Capture the cell that displays the provided text and extract its [x, y] central coordinate. 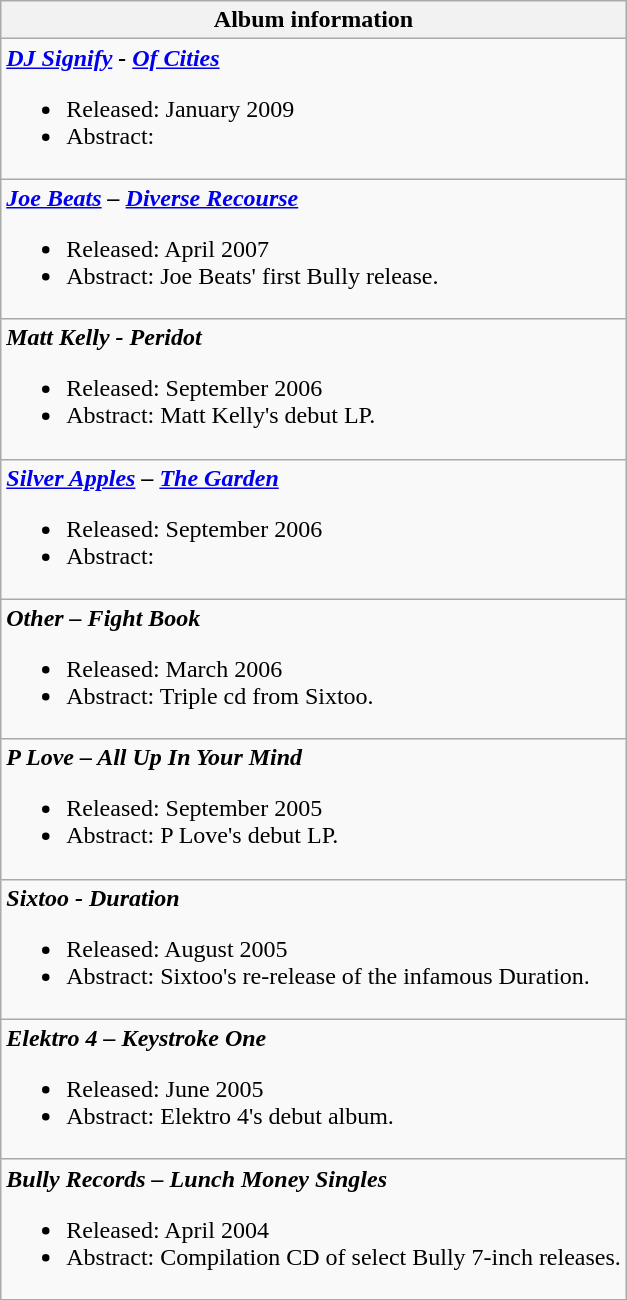
Matt Kelly - PeridotReleased: September 2006Abstract: Matt Kelly's debut LP. [314, 389]
Sixtoo - DurationReleased: August 2005Abstract: Sixtoo's re-release of the infamous Duration. [314, 949]
P Love – All Up In Your MindReleased: September 2005Abstract: P Love's debut LP. [314, 809]
DJ Signify - Of CitiesReleased: January 2009Abstract: [314, 109]
Elektro 4 – Keystroke OneReleased: June 2005Abstract: Elektro 4's debut album. [314, 1089]
Joe Beats – Diverse RecourseReleased: April 2007Abstract: Joe Beats' first Bully release. [314, 249]
Bully Records – Lunch Money SinglesReleased: April 2004Abstract: Compilation CD of select Bully 7-inch releases. [314, 1229]
Other – Fight BookReleased: March 2006Abstract: Triple cd from Sixtoo. [314, 669]
Silver Apples – The GardenReleased: September 2006Abstract: [314, 529]
Album information [314, 20]
